From the cell containing the given text, extract its center point as [x, y] coordinate. 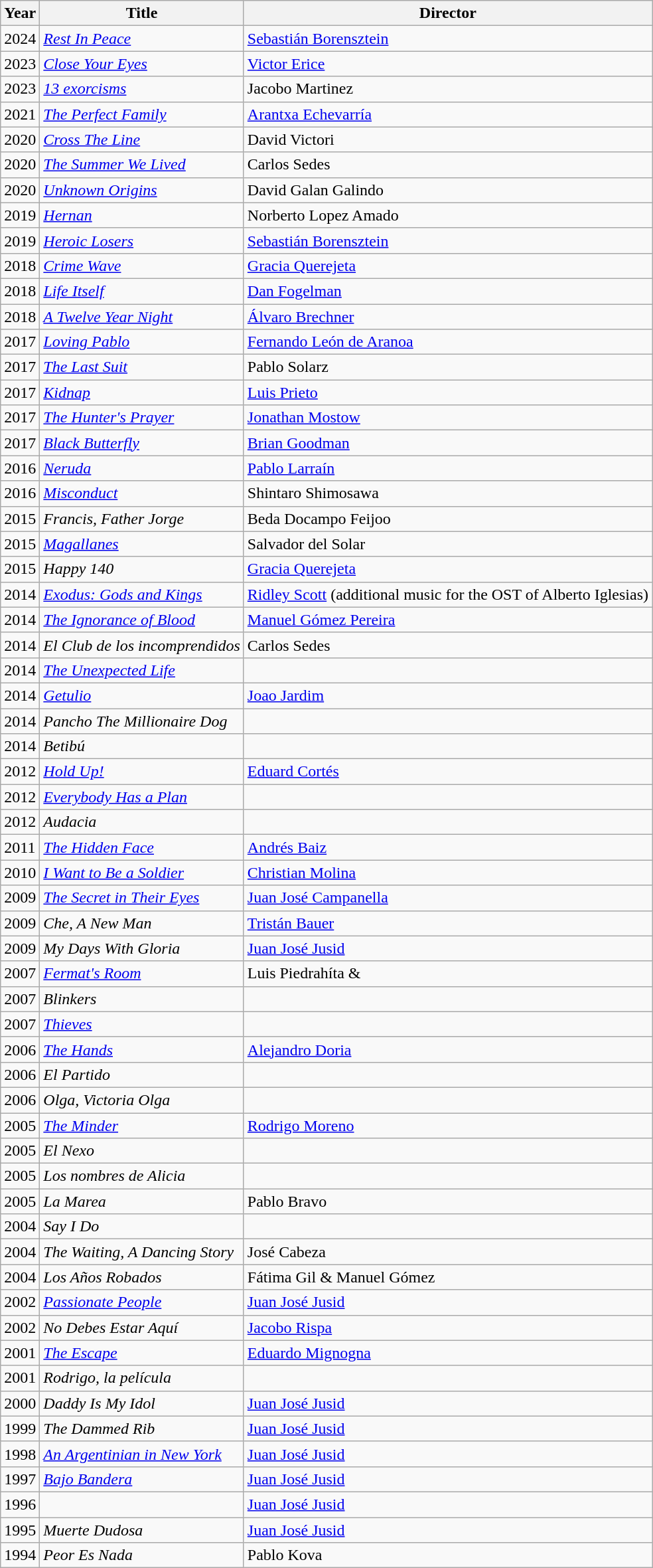
Álvaro Brechner [447, 317]
Pablo Bravo [447, 1201]
Jacobo Rispa [447, 1328]
Salvador del Solar [447, 544]
1998 [20, 1454]
Che, A New Man [142, 923]
Say I Do [142, 1227]
Director [447, 13]
2010 [20, 873]
Rodrigo Moreno [447, 1126]
Life Itself [142, 291]
13 exorcisms [142, 89]
The Ignorance of Blood [142, 620]
Happy 140 [142, 569]
Bajo Bandera [142, 1479]
Andrés Baiz [447, 847]
Close Your Eyes [142, 64]
Jonathan Mostow [447, 418]
El Club de los incomprendidos [142, 645]
Luis Piedrahíta & [447, 974]
Heroic Losers [142, 240]
Crime Wave [142, 266]
Joao Jardim [447, 695]
Olga, Victoria Olga [142, 1100]
2024 [20, 39]
A Twelve Year Night [142, 317]
Magallanes [142, 544]
The Unexpected Life [142, 670]
El Partido [142, 1075]
Tristán Bauer [447, 923]
Fernando León de Aranoa [447, 342]
Eduardo Mignogna [447, 1353]
Los Años Robados [142, 1277]
2000 [20, 1403]
Francis, Father Jorge [142, 519]
El Nexo [142, 1151]
The Hands [142, 1049]
Alejandro Doria [447, 1049]
Kidnap [142, 392]
The Hidden Face [142, 847]
Peor Es Nada [142, 1555]
Eduard Cortés [447, 772]
Loving Pablo [142, 342]
Betibú [142, 746]
An Argentinian in New York [142, 1454]
Shintaro Shimosawa [447, 493]
The Dammed Rib [142, 1429]
Juan José Campanella [447, 898]
José Cabeza [447, 1252]
Fermat's Room [142, 974]
Pancho The Millionaire Dog [142, 721]
Unknown Origins [142, 190]
Muerte Dudosa [142, 1529]
The Hunter's Prayer [142, 418]
1999 [20, 1429]
Pablo Kova [447, 1555]
Getulio [142, 695]
Los nombres de Alicia [142, 1176]
Cross The Line [142, 139]
Jacobo Martinez [447, 89]
Rodrigo, la película [142, 1378]
The Minder [142, 1126]
Exodus: Gods and Kings [142, 594]
The Secret in Their Eyes [142, 898]
Norberto Lopez Amado [447, 215]
I Want to Be a Soldier [142, 873]
Manuel Gómez Pereira [447, 620]
Christian Molina [447, 873]
The Waiting, A Dancing Story [142, 1252]
Audacia [142, 822]
Everybody Has a Plan [142, 797]
Thieves [142, 1024]
Rest In Peace [142, 39]
Brian Goodman [447, 443]
1995 [20, 1529]
David Victori [447, 139]
1994 [20, 1555]
No Debes Estar Aquí [142, 1328]
Year [20, 13]
The Perfect Family [142, 114]
The Escape [142, 1353]
The Last Suit [142, 367]
Arantxa Echevarría [447, 114]
Blinkers [142, 999]
Black Butterfly [142, 443]
Misconduct [142, 493]
Pablo Solarz [447, 367]
La Marea [142, 1201]
2011 [20, 847]
My Days With Gloria [142, 948]
Neruda [142, 468]
1997 [20, 1479]
David Galan Galindo [447, 190]
Hold Up! [142, 772]
Title [142, 13]
Luis Prieto [447, 392]
Hernan [142, 215]
1996 [20, 1504]
Victor Erice [447, 64]
Beda Docampo Feijoo [447, 519]
Daddy Is My Idol [142, 1403]
Fátima Gil & Manuel Gómez [447, 1277]
Passionate People [142, 1302]
Pablo Larraín [447, 468]
Ridley Scott (additional music for the OST of Alberto Iglesias) [447, 594]
2021 [20, 114]
Dan Fogelman [447, 291]
The Summer We Lived [142, 165]
